From the cell containing the given text, extract its center point as (X, Y) coordinate. 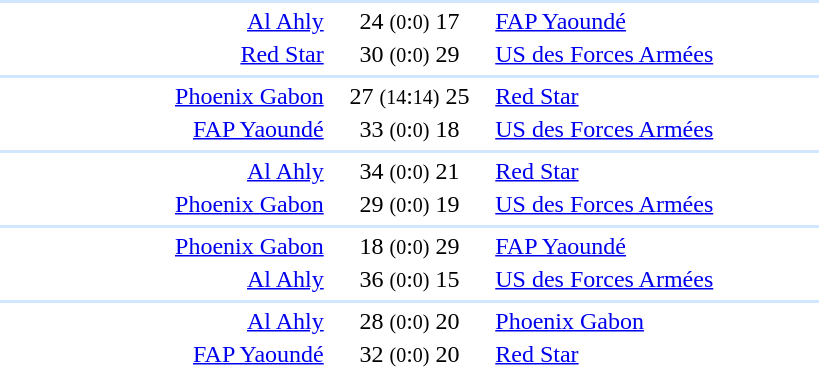
29 (0:0) 19 (410, 204)
36 (0:0) 15 (410, 279)
18 (0:0) 29 (410, 246)
24 (0:0) 17 (410, 21)
33 (0:0) 18 (410, 129)
28 (0:0) 20 (410, 321)
34 (0:0) 21 (410, 171)
30 (0:0) 29 (410, 54)
27 (14:14) 25 (410, 96)
